Return the (X, Y) coordinate for the center point of the cell that contains the specified text.  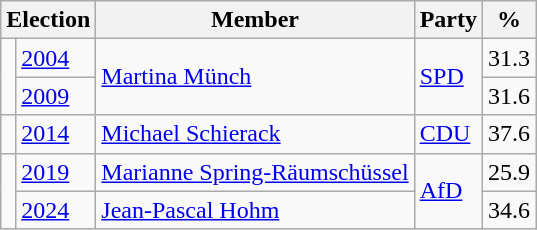
31.6 (510, 96)
Member (255, 20)
37.6 (510, 134)
SPD (448, 77)
2019 (56, 172)
AfD (448, 191)
Party (448, 20)
25.9 (510, 172)
CDU (448, 134)
Michael Schierack (255, 134)
2014 (56, 134)
2024 (56, 210)
% (510, 20)
31.3 (510, 58)
2004 (56, 58)
2009 (56, 96)
Marianne Spring-Räumschüssel (255, 172)
Jean-Pascal Hohm (255, 210)
Election (48, 20)
Martina Münch (255, 77)
34.6 (510, 210)
